Search for the cell housing the specified text and yield its (X, Y) center coordinate. 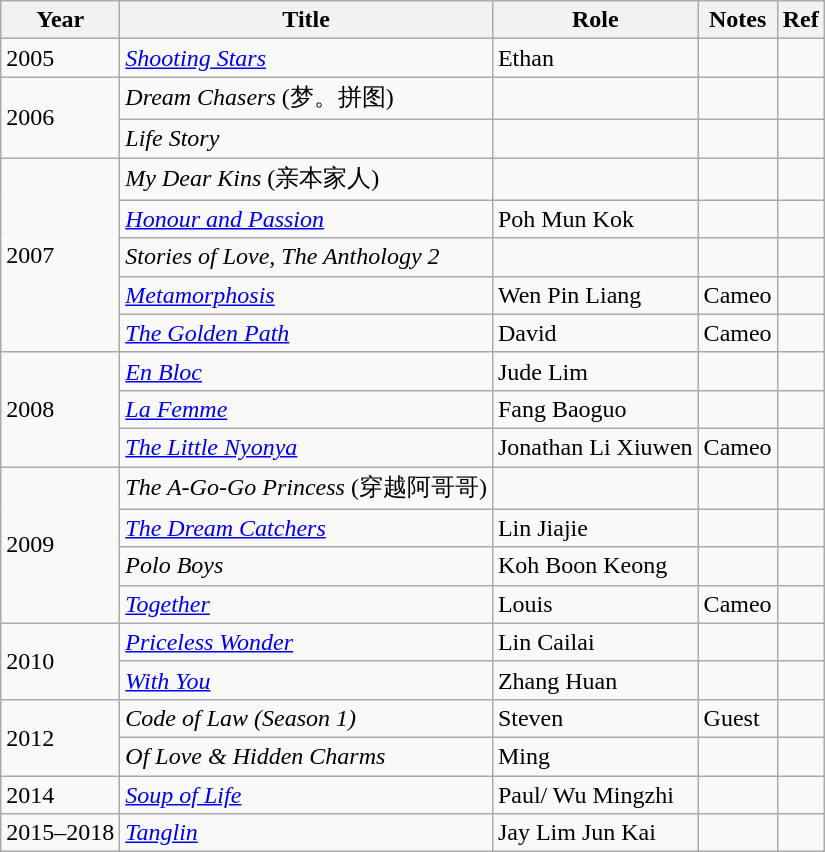
2012 (60, 737)
2010 (60, 661)
En Bloc (306, 371)
Ming (595, 756)
Soup of Life (306, 795)
Stories of Love, The Anthology 2 (306, 257)
Together (306, 604)
David (595, 333)
2015–2018 (60, 833)
Jude Lim (595, 371)
Life Story (306, 138)
Shooting Stars (306, 58)
Notes (738, 20)
Priceless Wonder (306, 642)
Jonathan Li Xiuwen (595, 447)
2006 (60, 118)
Role (595, 20)
Polo Boys (306, 566)
Code of Law (Season 1) (306, 718)
Wen Pin Liang (595, 295)
Metamorphosis (306, 295)
My Dear Kins (亲本家人) (306, 180)
Honour and Passion (306, 219)
Fang Baoguo (595, 409)
Of Love & Hidden Charms (306, 756)
2009 (60, 544)
The Little Nyonya (306, 447)
2007 (60, 256)
Zhang Huan (595, 680)
Louis (595, 604)
La Femme (306, 409)
2014 (60, 795)
2005 (60, 58)
The Golden Path (306, 333)
Guest (738, 718)
Dream Chasers (梦。拼图) (306, 98)
With You (306, 680)
Lin Jiajie (595, 528)
Ref (800, 20)
Poh Mun Kok (595, 219)
Steven (595, 718)
2008 (60, 409)
Year (60, 20)
Title (306, 20)
Lin Cailai (595, 642)
The Dream Catchers (306, 528)
The A-Go-Go Princess (穿越阿哥哥) (306, 488)
Jay Lim Jun Kai (595, 833)
Paul/ Wu Mingzhi (595, 795)
Koh Boon Keong (595, 566)
Ethan (595, 58)
Tanglin (306, 833)
